Capture the cell that displays the provided text and extract its (X, Y) central coordinate. 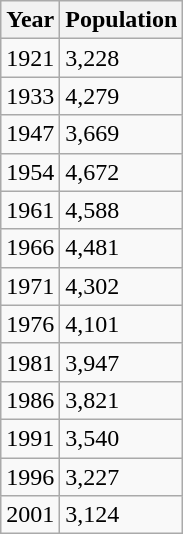
1996 (30, 477)
3,227 (122, 477)
Population (122, 20)
Year (30, 20)
4,481 (122, 248)
4,302 (122, 286)
2001 (30, 515)
1954 (30, 172)
3,228 (122, 58)
4,588 (122, 210)
1966 (30, 248)
1986 (30, 400)
1976 (30, 324)
1961 (30, 210)
1971 (30, 286)
4,672 (122, 172)
1981 (30, 362)
3,947 (122, 362)
3,669 (122, 134)
1921 (30, 58)
4,101 (122, 324)
3,124 (122, 515)
1947 (30, 134)
1991 (30, 438)
3,821 (122, 400)
3,540 (122, 438)
4,279 (122, 96)
1933 (30, 96)
